Detect which cell encompasses the target text, then output its [X, Y] center coordinate. 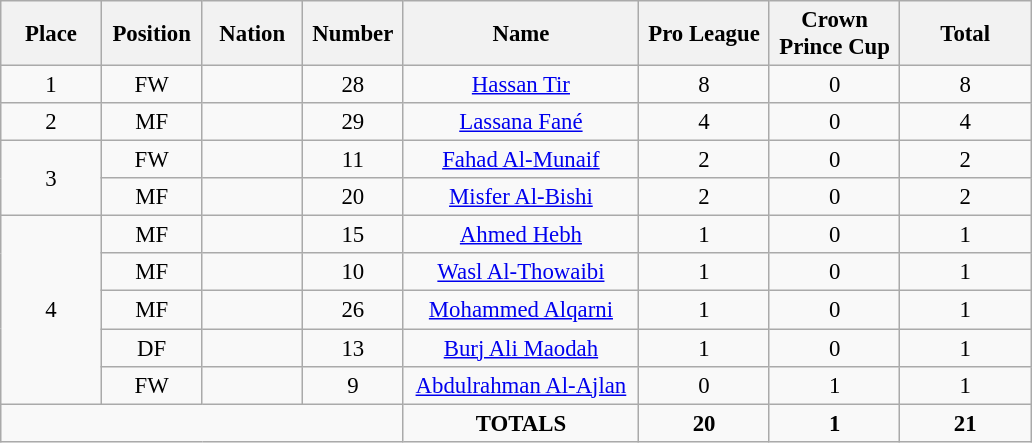
Misfer Al-Bishi [521, 197]
9 [354, 385]
Fahad Al-Munaif [521, 160]
Name [521, 34]
Abdulrahman Al-Ajlan [521, 385]
TOTALS [521, 423]
Mohammed Alqarni [521, 310]
Pro League [704, 34]
Place [52, 34]
Crown Prince Cup [834, 34]
Position [152, 34]
Wasl Al-Thowaibi [521, 273]
21 [966, 423]
26 [354, 310]
Number [354, 34]
Total [966, 34]
3 [52, 178]
13 [354, 348]
Hassan Tir [521, 85]
28 [354, 85]
10 [354, 273]
Ahmed Hebh [521, 235]
DF [152, 348]
Lassana Fané [521, 122]
29 [354, 122]
Nation [252, 34]
Burj Ali Maodah [521, 348]
11 [354, 160]
15 [354, 235]
